Extract the (X, Y) coordinate from the center of the cell holding the provided text.  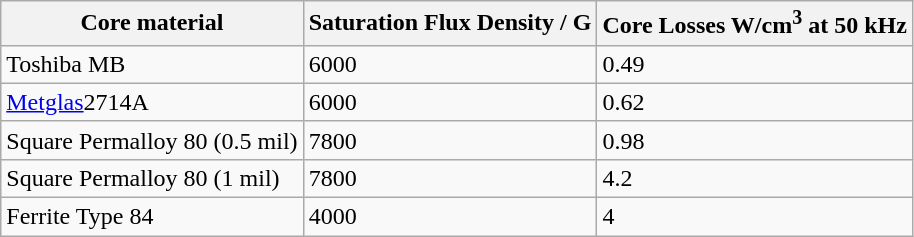
Square Permalloy 80 (1 mil) (152, 178)
Toshiba MB (152, 64)
4.2 (755, 178)
0.62 (755, 102)
0.49 (755, 64)
4000 (450, 217)
Square Permalloy 80 (0.5 mil) (152, 140)
0.98 (755, 140)
Core material (152, 24)
Saturation Flux Density / G (450, 24)
4 (755, 217)
Ferrite Type 84 (152, 217)
Metglas2714A (152, 102)
Core Losses W/cm3 at 50 kHz (755, 24)
